Pinpoint the cell where the given text exists, returning its (x, y) midpoint coordinate. 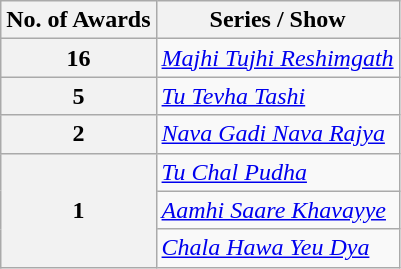
Nava Gadi Nava Rajya (278, 134)
2 (78, 134)
Tu Tevha Tashi (278, 96)
Series / Show (278, 20)
16 (78, 58)
No. of Awards (78, 20)
5 (78, 96)
Tu Chal Pudha (278, 172)
Chala Hawa Yeu Dya (278, 248)
1 (78, 210)
Majhi Tujhi Reshimgath (278, 58)
Aamhi Saare Khavayye (278, 210)
